Identify which cell holds the provided text, then report its [X, Y] central coordinate. 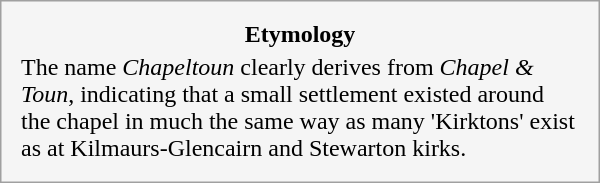
Etymology [300, 35]
